For the text-containing cell, return its midpoint in (x, y) coordinate format. 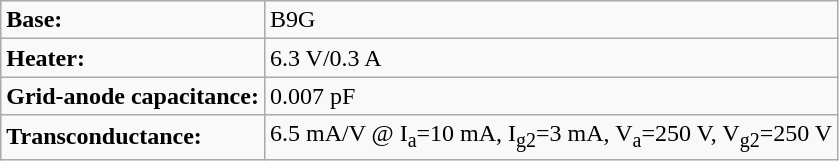
6.5 mA/V @ Ia=10 mA, Ig2=3 mA, Va=250 V, Vg2=250 V (550, 137)
Transconductance: (133, 137)
Grid-anode capacitance: (133, 96)
Heater: (133, 58)
B9G (550, 20)
6.3 V/0.3 A (550, 58)
0.007 pF (550, 96)
Base: (133, 20)
